Return the [x, y] coordinate for the center point of the cell that contains the specified text.  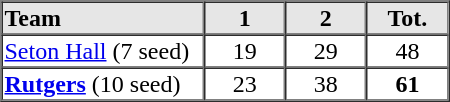
Tot. [407, 18]
2 [326, 18]
23 [244, 84]
Team [104, 18]
38 [326, 84]
Seton Hall (7 seed) [104, 50]
29 [326, 50]
1 [244, 18]
61 [407, 84]
Rutgers (10 seed) [104, 84]
19 [244, 50]
48 [407, 50]
